Scan for the cell matching the given text and deliver its [X, Y] coordinate at center. 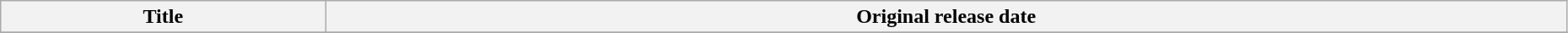
Title [164, 17]
Original release date [946, 17]
